Output the (X, Y) coordinate of the center of the cell containing the given text.  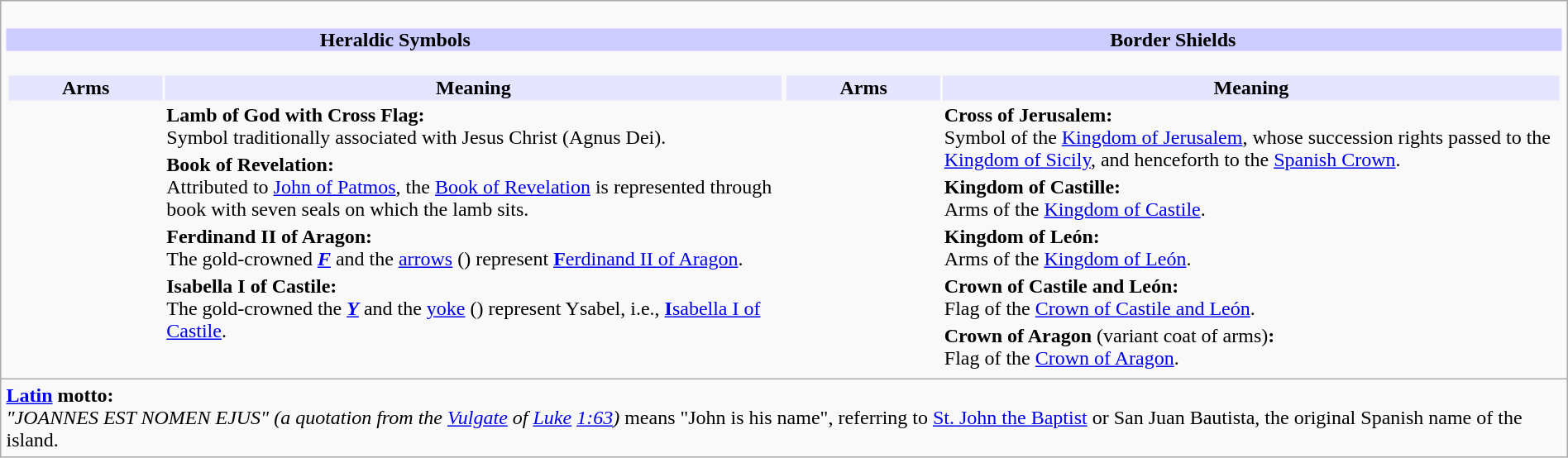
Kingdom of Castille:Arms of the Kingdom of Castile. (1250, 198)
Crown of Castile and León:Flag of the Crown of Castile and León. (1250, 298)
Cross of Jerusalem:Symbol of the Kingdom of Jerusalem, whose succession rights passed to the Kingdom of Sicily, and henceforth to the Spanish Crown. (1250, 137)
Isabella I of Castile:The gold-crowned the Y and the yoke () represent Ysabel, i.e., Isabella I of Castile. (473, 309)
Book of Revelation:Attributed to John of Patmos, the Book of Revelation is represented through book with seven seals on which the lamb sits. (473, 187)
Border Shields (1173, 40)
Kingdom of León:Arms of the Kingdom of León. (1250, 248)
Crown of Aragon (variant coat of arms):Flag of the Crown of Aragon. (1250, 347)
Ferdinand II of Aragon:The gold-crowned F and the arrows () represent Ferdinand II of Aragon. (473, 248)
Lamb of God with Cross Flag:Symbol traditionally associated with Jesus Christ (Agnus Dei). (473, 126)
Heraldic Symbols (395, 40)
